Capture the cell that displays the provided text and extract its [X, Y] central coordinate. 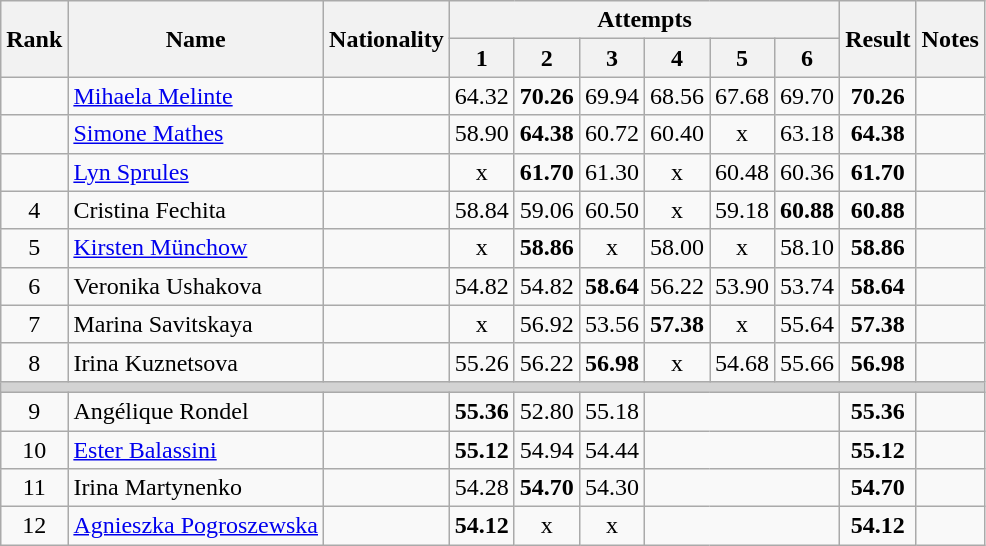
56.92 [546, 324]
55.26 [482, 362]
54.30 [612, 488]
8 [34, 362]
60.36 [808, 172]
60.50 [612, 210]
54.44 [612, 449]
55.64 [808, 324]
12 [34, 526]
Mihaela Melinte [196, 96]
58.90 [482, 134]
55.66 [808, 362]
60.40 [676, 134]
54.94 [546, 449]
10 [34, 449]
7 [34, 324]
52.80 [546, 411]
61.30 [612, 172]
60.72 [612, 134]
11 [34, 488]
68.56 [676, 96]
2 [546, 58]
Marina Savitskaya [196, 324]
Ester Balassini [196, 449]
69.70 [808, 96]
53.74 [808, 286]
Simone Mathes [196, 134]
64.32 [482, 96]
Agnieszka Pogroszewska [196, 526]
55.18 [612, 411]
Attempts [644, 20]
53.56 [612, 324]
9 [34, 411]
58.00 [676, 248]
54.28 [482, 488]
69.94 [612, 96]
59.06 [546, 210]
Irina Kuznetsova [196, 362]
Nationality [387, 39]
Irina Martynenko [196, 488]
Veronika Ushakova [196, 286]
Lyn Sprules [196, 172]
60.48 [742, 172]
59.18 [742, 210]
Result [878, 39]
Notes [950, 39]
53.90 [742, 286]
63.18 [808, 134]
58.10 [808, 248]
Kirsten Münchow [196, 248]
Angélique Rondel [196, 411]
58.84 [482, 210]
67.68 [742, 96]
Cristina Fechita [196, 210]
3 [612, 58]
54.68 [742, 362]
Name [196, 39]
Rank [34, 39]
1 [482, 58]
